Provide the (X, Y) coordinate of the cell's center where the given text is located.  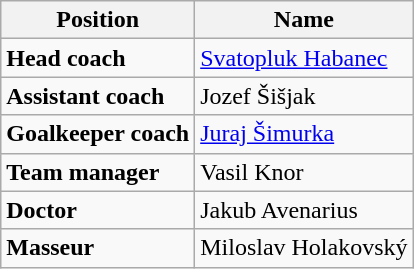
Juraj Šimurka (304, 134)
Goalkeeper coach (98, 134)
Head coach (98, 58)
Jozef Šišjak (304, 96)
Jakub Avenarius (304, 210)
Svatopluk Habanec (304, 58)
Doctor (98, 210)
Vasil Knor (304, 172)
Masseur (98, 248)
Assistant coach (98, 96)
Name (304, 20)
Miloslav Holakovský (304, 248)
Position (98, 20)
Team manager (98, 172)
